Scan for the cell matching the given text and deliver its [X, Y] coordinate at center. 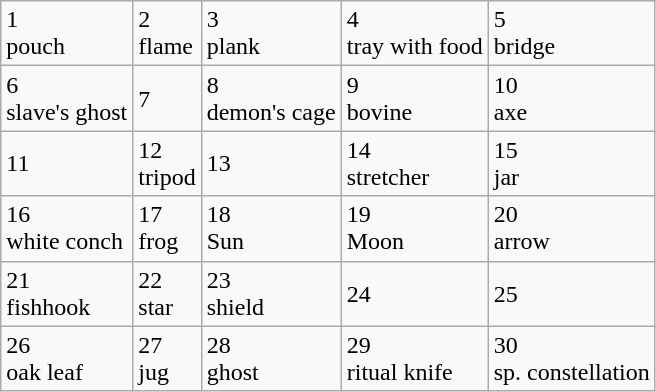
9 bovine [414, 98]
5 bridge [572, 34]
28 ghost [271, 358]
26 oak leaf [67, 358]
27 jug [167, 358]
18 Sun [271, 228]
29 ritual knife [414, 358]
30 sp. constellation [572, 358]
20 arrow [572, 228]
3 plank [271, 34]
1 pouch [67, 34]
4 tray with food [414, 34]
12 tripod [167, 164]
6 slave's ghost [67, 98]
22 star [167, 294]
17 frog [167, 228]
21 fishhook [67, 294]
25 [572, 294]
7 [167, 98]
14 stretcher [414, 164]
10 axe [572, 98]
19 Moon [414, 228]
8 demon's cage [271, 98]
23 shield [271, 294]
13 [271, 164]
2 flame [167, 34]
15 jar [572, 164]
11 [67, 164]
16 white conch [67, 228]
24 [414, 294]
